Find where the given text appears and provide that cell's center as (X, Y) coordinate. 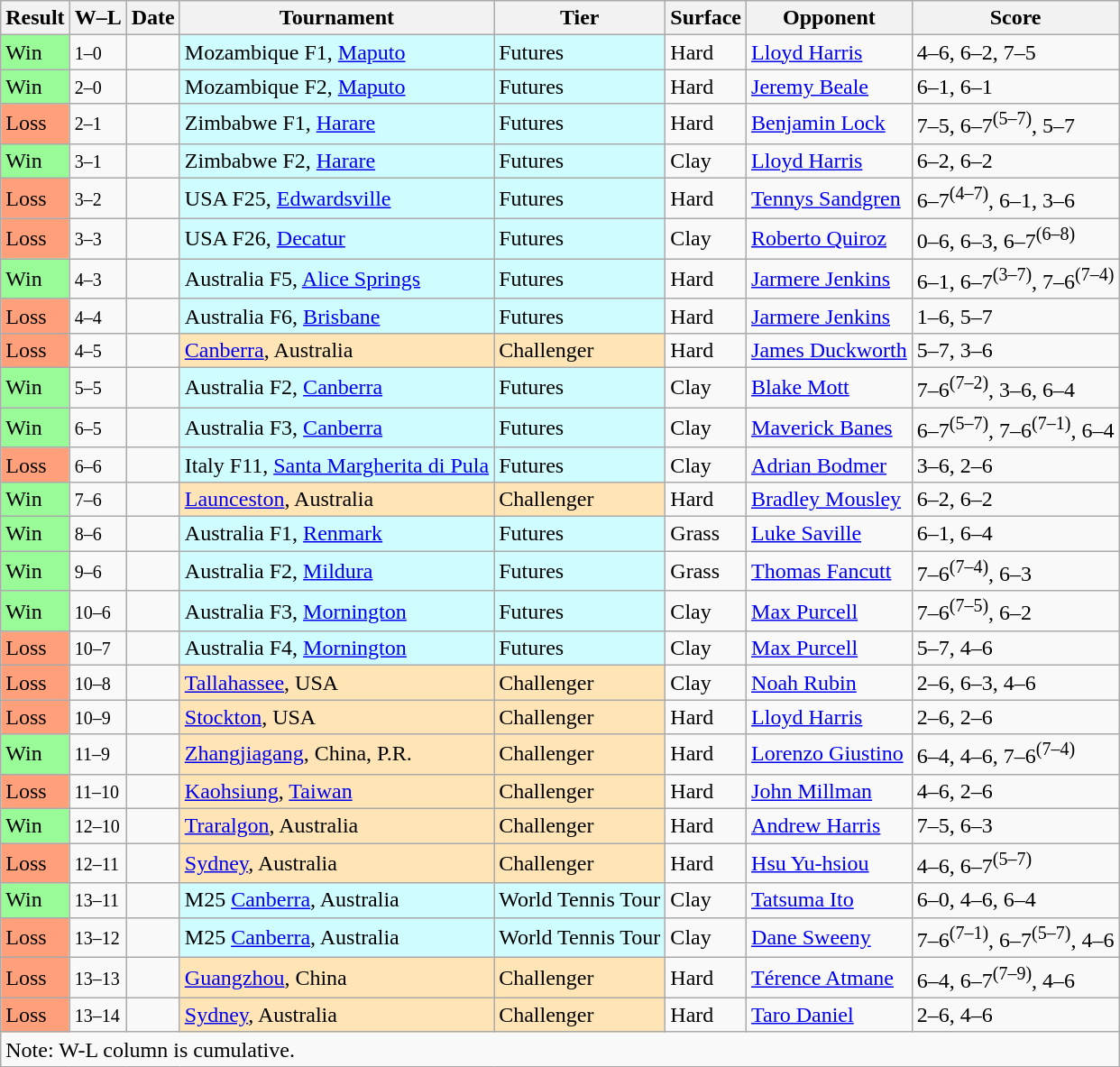
Tournament (336, 18)
12–10 (97, 826)
6–4, 4–6, 7–6(7–4) (1015, 754)
Australia F6, Brisbane (336, 316)
6–5 (97, 428)
3–6, 2–6 (1015, 465)
4–4 (97, 316)
Zimbabwe F1, Harare (336, 124)
Jeremy Beale (830, 87)
W–L (97, 18)
Traralgon, Australia (336, 826)
6–7(4–7), 6–1, 3–6 (1015, 198)
Maverick Banes (830, 428)
Australia F2, Canberra (336, 388)
Canberra, Australia (336, 350)
Note: W-L column is cumulative. (560, 1049)
Tallahassee, USA (336, 683)
Australia F5, Alice Springs (336, 280)
USA F26, Decatur (336, 238)
7–6 (97, 500)
Dane Sweeny (830, 938)
Zimbabwe F2, Harare (336, 161)
Zhangjiagang, China, P.R. (336, 754)
Australia F2, Mildura (336, 572)
7–6(7–4), 6–3 (1015, 572)
10–8 (97, 683)
10–6 (97, 612)
13–12 (97, 938)
0–6, 6–3, 6–7(6–8) (1015, 238)
Kaohsiung, Taiwan (336, 791)
Térence Atmane (830, 978)
Taro Daniel (830, 1015)
Mozambique F2, Maputo (336, 87)
1–0 (97, 52)
4–5 (97, 350)
13–13 (97, 978)
2–6, 2–6 (1015, 717)
5–7, 3–6 (1015, 350)
Result (35, 18)
2–6, 6–3, 4–6 (1015, 683)
John Millman (830, 791)
13–11 (97, 900)
11–9 (97, 754)
Noah Rubin (830, 683)
7–6(7–1), 6–7(5–7), 4–6 (1015, 938)
6–1, 6–1 (1015, 87)
2–1 (97, 124)
Mozambique F1, Maputo (336, 52)
Australia F3, Canberra (336, 428)
Hsu Yu-hsiou (830, 864)
Roberto Quiroz (830, 238)
Australia F1, Renmark (336, 534)
Tatsuma Ito (830, 900)
Bradley Mousley (830, 500)
3–2 (97, 198)
13–14 (97, 1015)
Italy F11, Santa Margherita di Pula (336, 465)
Guangzhou, China (336, 978)
Surface (706, 18)
Tennys Sandgren (830, 198)
6–1, 6–4 (1015, 534)
Benjamin Lock (830, 124)
7–6(7–5), 6–2 (1015, 612)
12–11 (97, 864)
9–6 (97, 572)
8–6 (97, 534)
3–3 (97, 238)
Date (153, 18)
6–1, 6–7(3–7), 7–6(7–4) (1015, 280)
Stockton, USA (336, 717)
Score (1015, 18)
6–0, 4–6, 6–4 (1015, 900)
7–5, 6–3 (1015, 826)
Launceston, Australia (336, 500)
4–6, 2–6 (1015, 791)
6–7(5–7), 7–6(7–1), 6–4 (1015, 428)
Blake Mott (830, 388)
7–6(7–2), 3–6, 6–4 (1015, 388)
James Duckworth (830, 350)
4–3 (97, 280)
Adrian Bodmer (830, 465)
5–7, 4–6 (1015, 648)
Australia F4, Mornington (336, 648)
1–6, 5–7 (1015, 316)
10–9 (97, 717)
Andrew Harris (830, 826)
4–6, 6–2, 7–5 (1015, 52)
Luke Saville (830, 534)
11–10 (97, 791)
3–1 (97, 161)
6–6 (97, 465)
4–6, 6–7(5–7) (1015, 864)
7–5, 6–7(5–7), 5–7 (1015, 124)
10–7 (97, 648)
Thomas Fancutt (830, 572)
6–4, 6–7(7–9), 4–6 (1015, 978)
2–0 (97, 87)
2–6, 4–6 (1015, 1015)
Lorenzo Giustino (830, 754)
Tier (580, 18)
Opponent (830, 18)
5–5 (97, 388)
USA F25, Edwardsville (336, 198)
Australia F3, Mornington (336, 612)
